Return the [x, y] coordinate for the center point of the cell that contains the specified text.  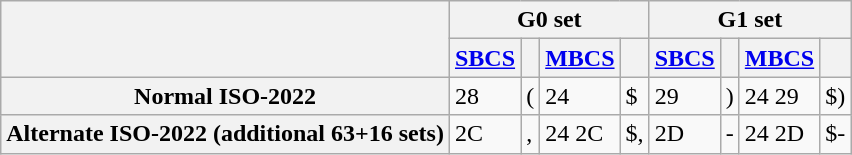
28 [484, 96]
, [530, 134]
$, [634, 134]
$- [836, 134]
) [730, 96]
2D [684, 134]
G1 set [750, 20]
( [530, 96]
29 [684, 96]
24 2D [779, 134]
G0 set [549, 20]
24 29 [779, 96]
$ [634, 96]
2C [484, 134]
24 2C [580, 134]
Normal ISO-2022 [226, 96]
$) [836, 96]
- [730, 134]
Alternate ISO-2022 (additional 63+16 sets) [226, 134]
24 [580, 96]
